Find where the given text appears and provide that cell's center as (x, y) coordinate. 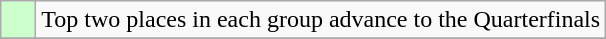
Top two places in each group advance to the Quarterfinals (321, 20)
